Pinpoint the cell where the given text exists, returning its [x, y] midpoint coordinate. 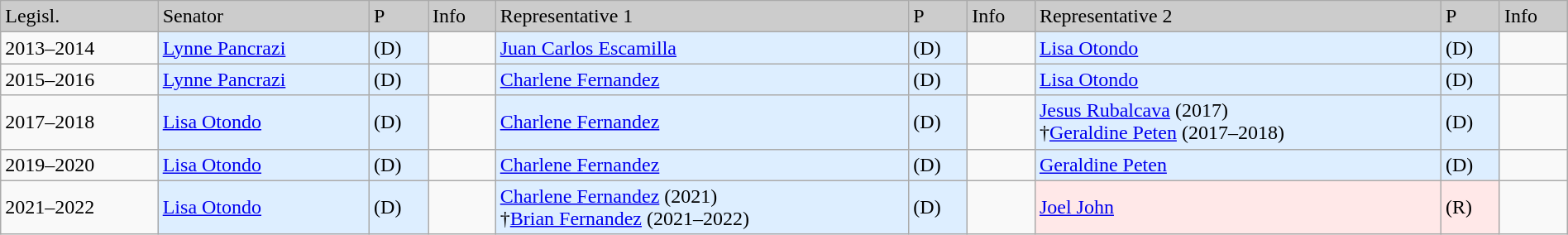
Senator [263, 17]
2015–2016 [79, 79]
Jesus Rubalcava (2017) †Geraldine Peten (2017–2018) [1237, 122]
Joel John [1237, 207]
2013–2014 [79, 48]
Legisl. [79, 17]
Geraldine Peten [1237, 165]
2017–2018 [79, 122]
Representative 2 [1237, 17]
Charlene Fernandez (2021)†Brian Fernandez (2021–2022) [702, 207]
2021–2022 [79, 207]
2019–2020 [79, 165]
Representative 1 [702, 17]
(R) [1470, 207]
Juan Carlos Escamilla [702, 48]
